Scan for the cell matching the given text and deliver its (x, y) coordinate at center. 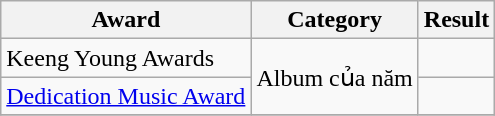
Award (126, 20)
Result (456, 20)
Keeng Young Awards (126, 58)
Category (334, 20)
Dedication Music Award (126, 96)
Album của năm (334, 77)
